Identify which cell holds the provided text, then report its (X, Y) central coordinate. 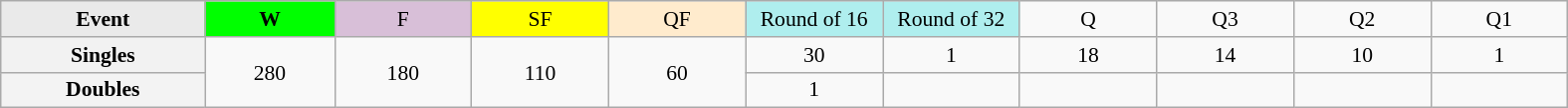
Singles (104, 55)
Event (104, 19)
180 (403, 72)
SF (541, 19)
280 (270, 72)
60 (677, 72)
Q1 (1499, 19)
Doubles (104, 90)
Round of 32 (951, 19)
Q (1088, 19)
14 (1226, 55)
QF (677, 19)
W (270, 19)
Q3 (1226, 19)
F (403, 19)
110 (541, 72)
10 (1362, 55)
Round of 16 (814, 19)
30 (814, 55)
Q2 (1362, 19)
18 (1088, 55)
